Find where the given text appears and provide that cell's center as [x, y] coordinate. 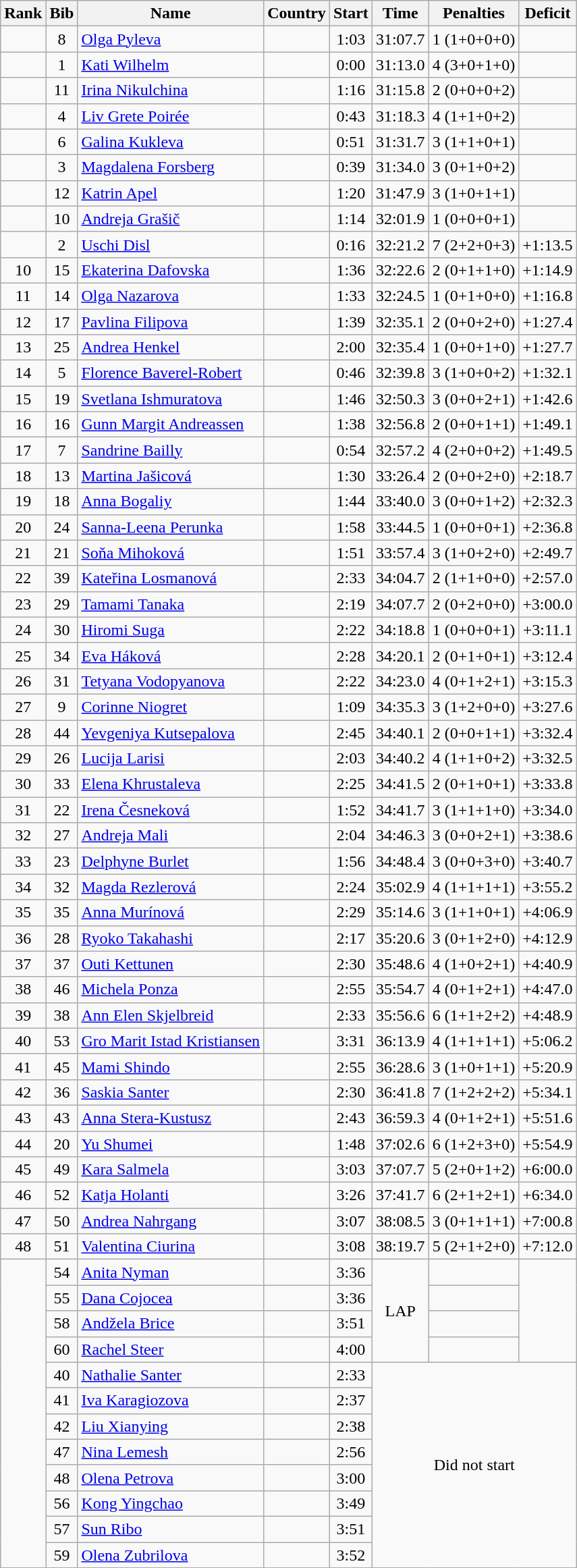
34:48.4 [400, 861]
31:47.9 [400, 193]
Andrea Nahrgang [171, 1221]
38:08.5 [400, 1221]
+3:32.4 [548, 732]
2:19 [351, 604]
Magda Rezlerová [171, 887]
0:46 [351, 373]
0:43 [351, 116]
+4:47.0 [548, 990]
5 (2+0+1+2) [474, 1170]
Did not start [474, 1465]
3:07 [351, 1221]
34:40.1 [400, 732]
9 [62, 707]
32:50.3 [400, 399]
33:57.4 [400, 553]
+3:11.1 [548, 630]
3 (0+1+0+2) [474, 167]
3:26 [351, 1195]
49 [62, 1170]
32:22.6 [400, 270]
+1:32.1 [548, 373]
2:03 [351, 759]
53 [62, 1041]
32:56.8 [400, 425]
Pavlina Filipova [171, 322]
1 [62, 65]
1:39 [351, 322]
1:03 [351, 39]
32:57.2 [400, 450]
31:18.3 [400, 116]
+7:00.8 [548, 1221]
6 [62, 142]
31:15.8 [400, 90]
4 (2+0+0+2) [474, 450]
3:49 [351, 1503]
3 (0+1+2+0) [474, 938]
2:38 [351, 1426]
2 (0+2+0+0) [474, 604]
35:20.6 [400, 938]
+1:27.4 [548, 322]
Soňa Mihoková [171, 553]
2:25 [351, 784]
34:41.5 [400, 784]
1:58 [351, 527]
Katrin Apel [171, 193]
+4:06.9 [548, 913]
+3:38.6 [548, 836]
37:07.7 [400, 1170]
Anna Stera-Kustusz [171, 1118]
Irena Česneková [171, 810]
+1:49.5 [548, 450]
Iva Karagiozova [171, 1401]
35:14.6 [400, 913]
36:13.9 [400, 1041]
Ann Elen Skjelbreid [171, 1015]
37:41.7 [400, 1195]
Tetyana Vodopyanova [171, 681]
+3:33.8 [548, 784]
2:37 [351, 1401]
Eva Háková [171, 655]
+4:48.9 [548, 1015]
Liv Grete Poirée [171, 116]
+1:13.5 [548, 244]
31:07.7 [400, 39]
+2:32.3 [548, 502]
Anna Bogaliy [171, 502]
3 (0+0+3+0) [474, 861]
Svetlana Ishmuratova [171, 399]
6 (1+2+3+0) [474, 1144]
1 (0+0+1+0) [474, 348]
1:46 [351, 399]
7 (2+2+0+3) [474, 244]
+1:49.1 [548, 425]
4 (1+0+2+1) [474, 964]
Gunn Margit Andreassen [171, 425]
Nathalie Santer [171, 1375]
60 [62, 1349]
Andreja Mali [171, 836]
Rank [23, 13]
Hiromi Suga [171, 630]
34:04.7 [400, 578]
51 [62, 1247]
Gro Marit Istad Kristiansen [171, 1041]
2:43 [351, 1118]
Michela Ponza [171, 990]
1:48 [351, 1144]
32:24.5 [400, 296]
36:28.6 [400, 1066]
3:00 [351, 1478]
35:56.6 [400, 1015]
58 [62, 1324]
1:36 [351, 270]
55 [62, 1298]
7 [62, 450]
0:39 [351, 167]
+5:54.9 [548, 1144]
Magdalena Forsberg [171, 167]
Tamami Tanaka [171, 604]
Outi Kettunen [171, 964]
52 [62, 1195]
Yu Shumei [171, 1144]
2:17 [351, 938]
36:41.8 [400, 1092]
Start [351, 13]
+6:00.0 [548, 1170]
Nina Lemesh [171, 1452]
+3:00.0 [548, 604]
1:20 [351, 193]
+2:57.0 [548, 578]
2:28 [351, 655]
0:54 [351, 450]
35:02.9 [400, 887]
2:45 [351, 732]
32:21.2 [400, 244]
+5:51.6 [548, 1118]
2:04 [351, 836]
33:40.0 [400, 502]
Lucija Larisi [171, 759]
31:34.0 [400, 167]
32:35.1 [400, 322]
1:44 [351, 502]
Olga Pyleva [171, 39]
Olga Nazarova [171, 296]
35:48.6 [400, 964]
LAP [400, 1311]
+2:18.7 [548, 476]
54 [62, 1272]
1:38 [351, 425]
35:54.7 [400, 990]
Kateřina Losmanová [171, 578]
3 (1+1+1+0) [474, 810]
Olena Zubrilova [171, 1555]
4 (3+0+1+0) [474, 65]
+2:36.8 [548, 527]
+1:27.7 [548, 348]
Kong Yingchao [171, 1503]
+5:20.9 [548, 1066]
Galina Kukleva [171, 142]
Andžela Brice [171, 1324]
1:14 [351, 219]
3 (1+2+0+0) [474, 707]
2 [62, 244]
Kara Salmela [171, 1170]
37:02.6 [400, 1144]
Sanna-Leena Perunka [171, 527]
Sun Ribo [171, 1529]
3 (1+0+0+2) [474, 373]
34:07.7 [400, 604]
36:59.3 [400, 1118]
+4:12.9 [548, 938]
1:16 [351, 90]
Anna Murínová [171, 913]
33:26.4 [400, 476]
Irina Nikulchina [171, 90]
32:35.4 [400, 348]
+4:40.9 [548, 964]
34:40.2 [400, 759]
34:18.8 [400, 630]
34:35.3 [400, 707]
Anita Nyman [171, 1272]
57 [62, 1529]
32:39.8 [400, 373]
50 [62, 1221]
+7:12.0 [548, 1247]
59 [62, 1555]
+6:34.0 [548, 1195]
5 (2+1+2+0) [474, 1247]
Sandrine Bailly [171, 450]
Andrea Henkel [171, 348]
1:33 [351, 296]
31:13.0 [400, 65]
Florence Baverel-Robert [171, 373]
Yevgeniya Kutsepalova [171, 732]
1:52 [351, 810]
56 [62, 1503]
3:08 [351, 1247]
0:16 [351, 244]
2:56 [351, 1452]
3 (1+0+2+0) [474, 553]
+5:06.2 [548, 1041]
Ryoko Takahashi [171, 938]
+5:34.1 [548, 1092]
+3:55.2 [548, 887]
+3:40.7 [548, 861]
6 (2+1+2+1) [474, 1195]
1:51 [351, 553]
Katja Holanti [171, 1195]
1:09 [351, 707]
Rachel Steer [171, 1349]
Elena Khrustaleva [171, 784]
31:31.7 [400, 142]
Delphyne Burlet [171, 861]
3 [62, 167]
2 (0+0+0+2) [474, 90]
+2:49.7 [548, 553]
34:46.3 [400, 836]
34:20.1 [400, 655]
Deficit [548, 13]
+1:16.8 [548, 296]
+3:15.3 [548, 681]
2:00 [351, 348]
Name [171, 13]
Andreja Grašič [171, 219]
+1:42.6 [548, 399]
1 (1+0+0+0) [474, 39]
Saskia Santer [171, 1092]
1:56 [351, 861]
3:03 [351, 1170]
2:24 [351, 887]
Mami Shindo [171, 1066]
5 [62, 373]
1 (0+1+0+0) [474, 296]
Uschi Disl [171, 244]
Dana Cojocea [171, 1298]
Liu Xianying [171, 1426]
2 (1+1+0+0) [474, 578]
4:00 [351, 1349]
+3:27.6 [548, 707]
2:29 [351, 913]
34:23.0 [400, 681]
Ekaterina Dafovska [171, 270]
+3:32.5 [548, 759]
33:44.5 [400, 527]
0:51 [351, 142]
0:00 [351, 65]
Martina Jašicová [171, 476]
4 [62, 116]
Country [297, 13]
Olena Petrova [171, 1478]
+1:14.9 [548, 270]
Time [400, 13]
3 (0+0+1+2) [474, 502]
8 [62, 39]
3:52 [351, 1555]
32:01.9 [400, 219]
6 (1+1+2+2) [474, 1015]
34:41.7 [400, 810]
+3:34.0 [548, 810]
Corinne Niogret [171, 707]
+3:12.4 [548, 655]
Penalties [474, 13]
38:19.7 [400, 1247]
1:30 [351, 476]
2 (0+1+1+0) [474, 270]
7 (1+2+2+2) [474, 1092]
3 (0+1+1+1) [474, 1221]
Bib [62, 13]
Valentina Ciurina [171, 1247]
Kati Wilhelm [171, 65]
3:31 [351, 1041]
